Determine the (X, Y) coordinate at the center of the cell enclosing the given text.  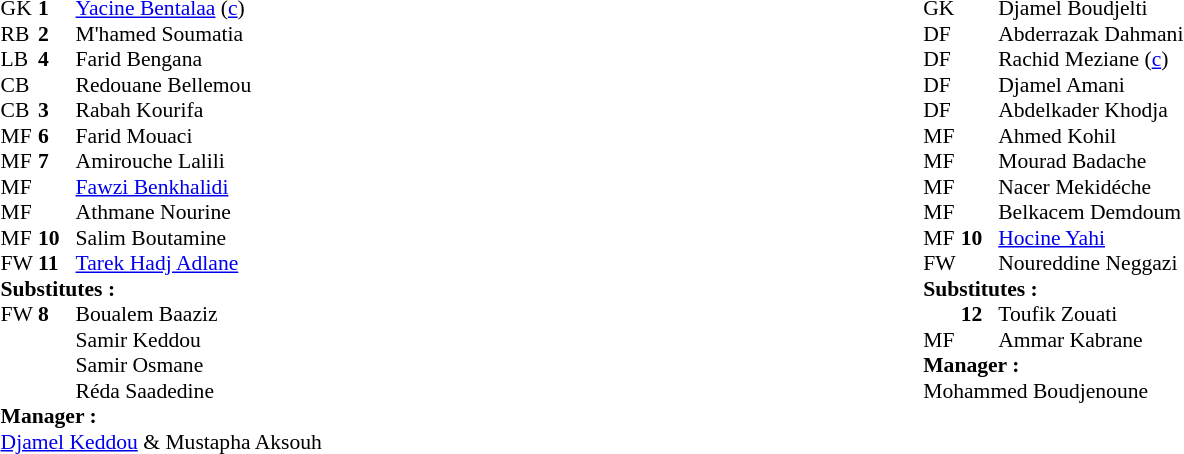
Farid Bengana (199, 59)
Farid Mouaci (199, 136)
M'hamed Soumatia (199, 34)
Tarek Hadj Adlane (199, 263)
Samir Osmane (199, 365)
Salim Boutamine (199, 238)
11 (57, 263)
Boualem Baaziz (199, 315)
Redouane Bellemou (199, 85)
Substitutes : (162, 289)
Rabah Kourifa (199, 111)
Manager : (162, 417)
2 (57, 34)
RB (20, 34)
4 (57, 59)
Athmane Nourine (199, 213)
7 (57, 161)
Samir Keddou (199, 340)
6 (57, 136)
8 (57, 315)
12 (980, 315)
LB (20, 59)
3 (57, 111)
Fawzi Benkhalidi (199, 187)
Amirouche Lalili (199, 161)
Réda Saadedine (199, 391)
